Locate the cell with the specified text and output its [X, Y] center coordinate. 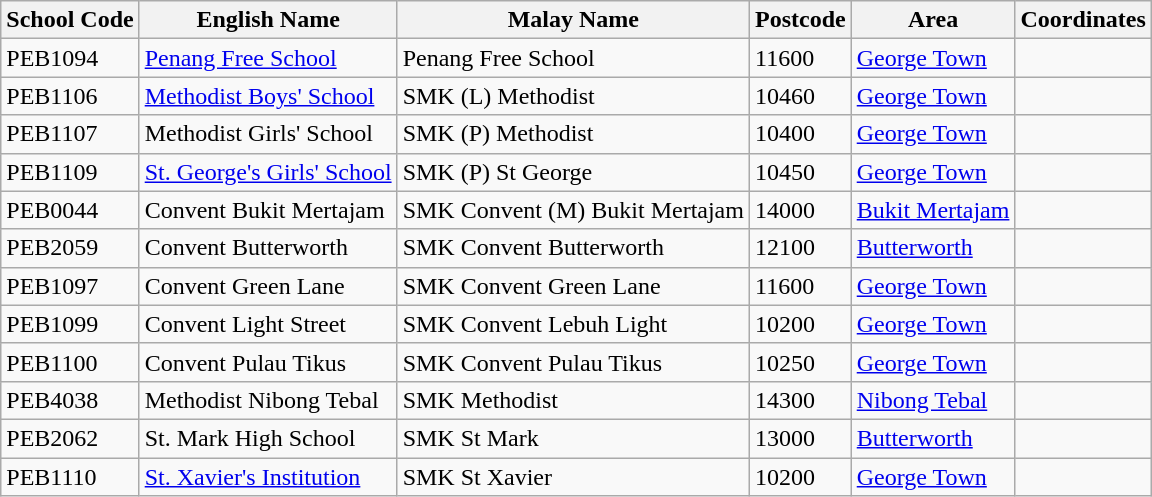
Convent Butterworth [268, 248]
English Name [268, 20]
PEB1107 [70, 134]
PEB1099 [70, 324]
Convent Bukit Mertajam [268, 210]
PEB1094 [70, 58]
PEB1106 [70, 96]
PEB1110 [70, 477]
PEB2062 [70, 438]
Convent Green Lane [268, 286]
School Code [70, 20]
St. Xavier's Institution [268, 477]
10450 [800, 172]
Postcode [800, 20]
St. George's Girls' School [268, 172]
14300 [800, 400]
Nibong Tebal [933, 400]
10400 [800, 134]
SMK (P) Methodist [573, 134]
Convent Pulau Tikus [268, 362]
Area [933, 20]
14000 [800, 210]
PEB1109 [70, 172]
10250 [800, 362]
St. Mark High School [268, 438]
Bukit Mertajam [933, 210]
SMK Methodist [573, 400]
SMK Convent Butterworth [573, 248]
Methodist Boys' School [268, 96]
13000 [800, 438]
Methodist Nibong Tebal [268, 400]
SMK St Xavier [573, 477]
SMK Convent (M) Bukit Mertajam [573, 210]
PEB1100 [70, 362]
SMK Convent Lebuh Light [573, 324]
PEB2059 [70, 248]
SMK Convent Green Lane [573, 286]
PEB0044 [70, 210]
10460 [800, 96]
SMK (P) St George [573, 172]
SMK (L) Methodist [573, 96]
Coordinates [1083, 20]
PEB4038 [70, 400]
PEB1097 [70, 286]
Convent Light Street [268, 324]
12100 [800, 248]
Methodist Girls' School [268, 134]
Malay Name [573, 20]
SMK Convent Pulau Tikus [573, 362]
SMK St Mark [573, 438]
